Return the [x, y] coordinate for the center point of the cell that contains the specified text.  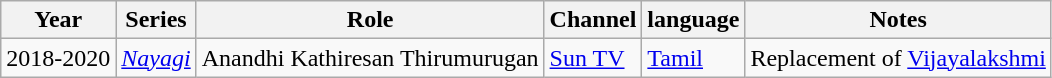
Replacement of Vijayalakshmi [898, 58]
Series [156, 20]
language [694, 20]
Nayagi [156, 58]
Sun TV [593, 58]
Notes [898, 20]
Year [58, 20]
Channel [593, 20]
Role [370, 20]
Anandhi Kathiresan Thirumurugan [370, 58]
Tamil [694, 58]
2018-2020 [58, 58]
